Provide the [X, Y] coordinate of the cell's center where the given text is located.  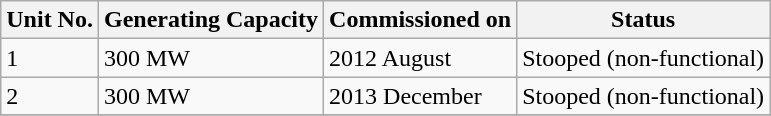
2 [50, 96]
2012 August [420, 58]
Commissioned on [420, 20]
Status [644, 20]
1 [50, 58]
Unit No. [50, 20]
Generating Capacity [210, 20]
2013 December [420, 96]
